Locate the cell with the specified text and output its (x, y) center coordinate. 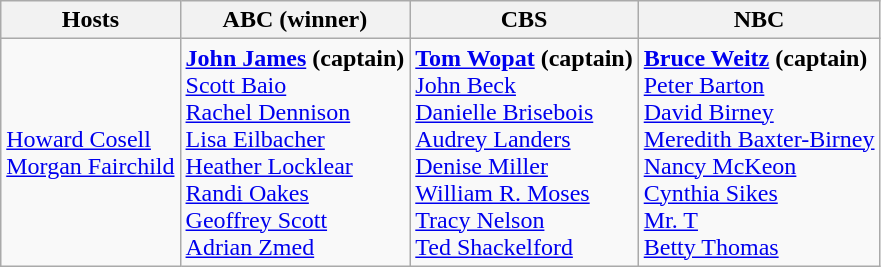
Tom Wopat (captain)John BeckDanielle BriseboisAudrey LandersDenise MillerWilliam R. MosesTracy NelsonTed Shackelford (524, 152)
Howard CosellMorgan Fairchild (90, 152)
ABC (winner) (295, 20)
NBC (759, 20)
CBS (524, 20)
John James (captain)Scott BaioRachel DennisonLisa EilbacherHeather LocklearRandi OakesGeoffrey ScottAdrian Zmed (295, 152)
Bruce Weitz (captain)Peter BartonDavid BirneyMeredith Baxter-BirneyNancy McKeonCynthia SikesMr. TBetty Thomas (759, 152)
Hosts (90, 20)
